Pinpoint the cell where the given text exists, returning its [X, Y] midpoint coordinate. 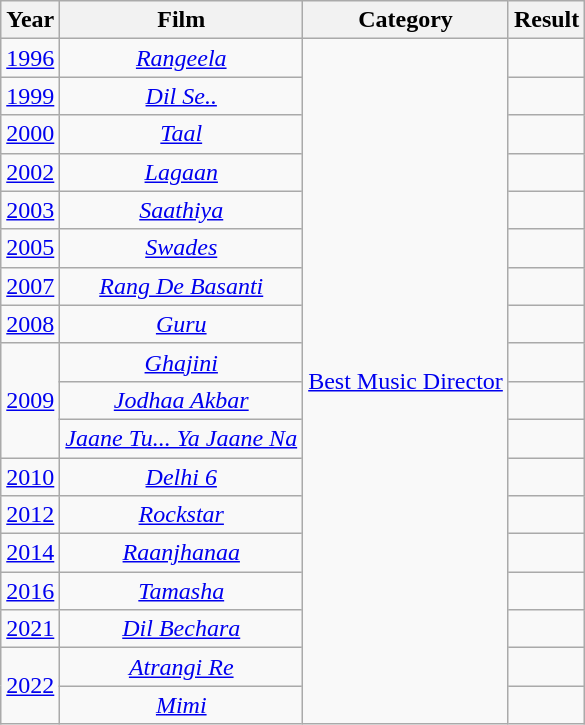
Tamasha [182, 591]
Category [406, 20]
Film [182, 20]
Year [30, 20]
Atrangi Re [182, 667]
Rockstar [182, 515]
Guru [182, 324]
2007 [30, 286]
Jodhaa Akbar [182, 400]
2021 [30, 629]
Result [546, 20]
Rang De Basanti [182, 286]
2005 [30, 248]
2000 [30, 134]
Delhi 6 [182, 477]
Dil Bechara [182, 629]
1999 [30, 96]
2008 [30, 324]
2009 [30, 400]
Jaane Tu... Ya Jaane Na [182, 438]
Rangeela [182, 58]
Saathiya [182, 210]
Best Music Director [406, 382]
2003 [30, 210]
Swades [182, 248]
2014 [30, 553]
2002 [30, 172]
1996 [30, 58]
Lagaan [182, 172]
Raanjhanaa [182, 553]
2012 [30, 515]
Taal [182, 134]
2022 [30, 686]
Ghajini [182, 362]
2016 [30, 591]
Dil Se.. [182, 96]
2010 [30, 477]
Mimi [182, 705]
